Return the (X, Y) coordinate for the center point of the cell that contains the specified text.  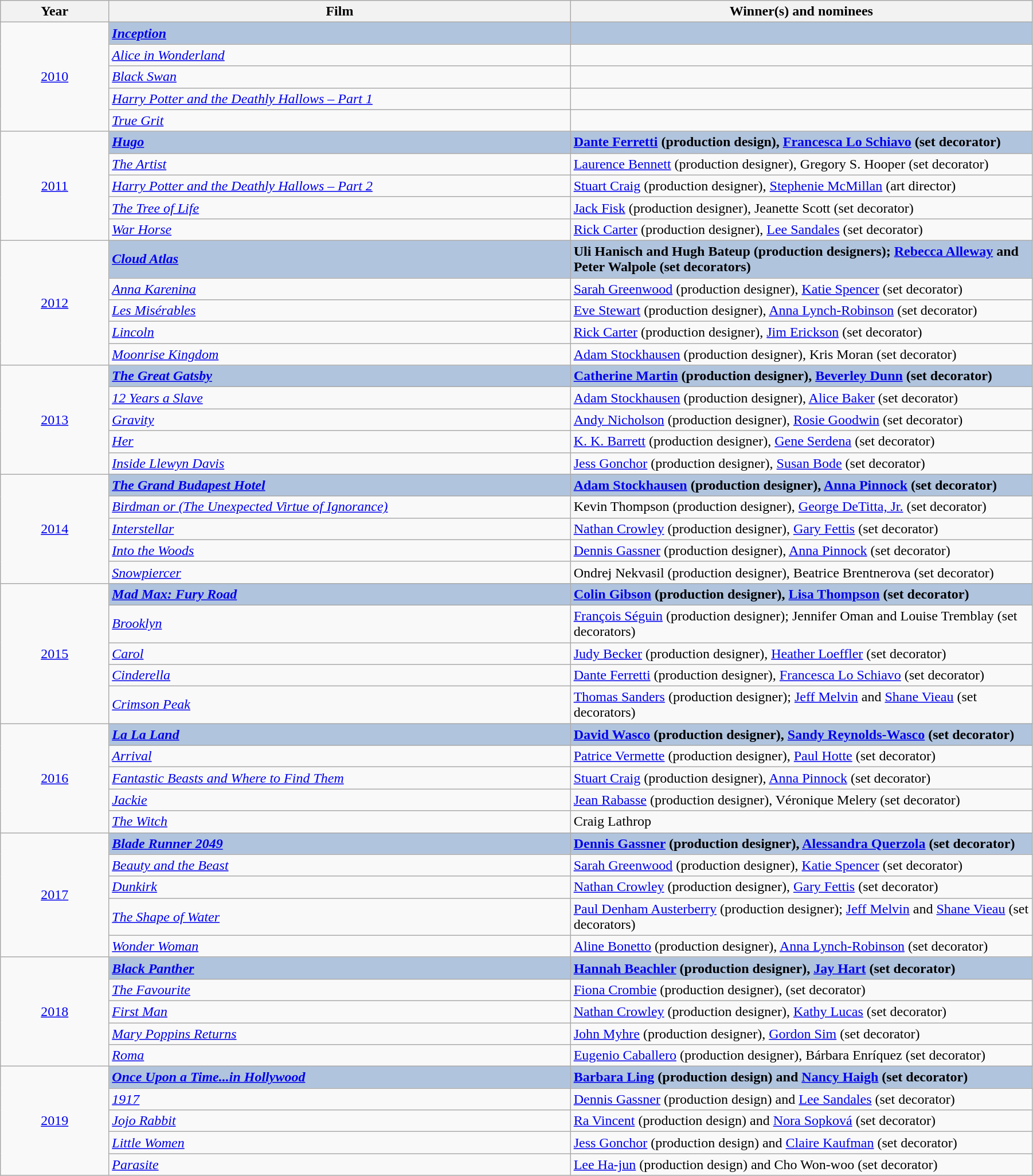
Hannah Beachler (production designer), Jay Hart (set decorator) (801, 968)
Dante Ferretti (production designer), Francesca Lo Schiavo (set decorator) (801, 675)
Dennis Gassner (production designer), Alessandra Querzola (set decorator) (801, 843)
Interstellar (339, 529)
Once Upon a Time...in Hollywood (339, 1077)
Dennis Gassner (production designer), Anna Pinnock (set decorator) (801, 550)
2016 (55, 778)
Jean Rabasse (production designer), Véronique Melery (set decorator) (801, 800)
True Grit (339, 120)
Fiona Crombie (production designer), (set decorator) (801, 990)
Inception (339, 33)
Anna Karenina (339, 288)
Dennis Gassner (production design) and Lee Sandales (set decorator) (801, 1099)
Craig Lathrop (801, 822)
Arrival (339, 756)
2018 (55, 1011)
The Shape of Water (339, 916)
2019 (55, 1121)
12 Years a Slave (339, 398)
Hugo (339, 142)
Kevin Thompson (production designer), George DeTitta, Jr. (set decorator) (801, 507)
Black Swan (339, 77)
Black Panther (339, 968)
Dunkirk (339, 887)
Roma (339, 1056)
Winner(s) and nominees (801, 11)
The Tree of Life (339, 208)
Cloud Atlas (339, 259)
Uli Hanisch and Hugh Bateup (production designers); Rebecca Alleway and Peter Walpole (set decorators) (801, 259)
Stuart Craig (production designer), Anna Pinnock (set decorator) (801, 778)
Les Misérables (339, 311)
Paul Denham Austerberry (production designer); Jeff Melvin and Shane Vieau (set decorators) (801, 916)
Colin Gibson (production designer), Lisa Thompson (set decorator) (801, 594)
Parasite (339, 1165)
Rick Carter (production designer), Lee Sandales (set decorator) (801, 229)
Jojo Rabbit (339, 1121)
2015 (55, 653)
Alice in Wonderland (339, 55)
François Séguin (production designer); Jennifer Oman and Louise Tremblay (set decorators) (801, 624)
Carol (339, 653)
Adam Stockhausen (production designer), Kris Moran (set decorator) (801, 354)
John Myhre (production designer), Gordon Sim (set decorator) (801, 1034)
Ra Vincent (production design) and Nora Sopková (set decorator) (801, 1121)
Stuart Craig (production designer), Stephenie McMillan (art director) (801, 186)
2013 (55, 420)
Harry Potter and the Deathly Hallows – Part 1 (339, 99)
Wonder Woman (339, 946)
K. K. Barrett (production designer), Gene Serdena (set decorator) (801, 442)
Year (55, 11)
2012 (55, 303)
Dante Ferretti (production design), Francesca Lo Schiavo (set decorator) (801, 142)
Snowpiercer (339, 572)
Mad Max: Fury Road (339, 594)
Barbara Ling (production design) and Nancy Haigh (set decorator) (801, 1077)
Film (339, 11)
Crimson Peak (339, 705)
Jess Gonchor (production designer), Susan Bode (set decorator) (801, 463)
Andy Nicholson (production designer), Rosie Goodwin (set decorator) (801, 420)
The Favourite (339, 990)
Jack Fisk (production designer), Jeanette Scott (set decorator) (801, 208)
Nathan Crowley (production designer), Kathy Lucas (set decorator) (801, 1011)
Brooklyn (339, 624)
Birdman or (The Unexpected Virtue of Ignorance) (339, 507)
The Witch (339, 822)
Lincoln (339, 333)
First Man (339, 1011)
Jess Gonchor (production design) and Claire Kaufman (set decorator) (801, 1143)
2017 (55, 894)
1917 (339, 1099)
Blade Runner 2049 (339, 843)
Eve Stewart (production designer), Anna Lynch-Robinson (set decorator) (801, 311)
Eugenio Caballero (production designer), Bárbara Enríquez (set decorator) (801, 1056)
Harry Potter and the Deathly Hallows – Part 2 (339, 186)
Adam Stockhausen (production designer), Anna Pinnock (set decorator) (801, 485)
Moonrise Kingdom (339, 354)
The Grand Budapest Hotel (339, 485)
Mary Poppins Returns (339, 1034)
Thomas Sanders (production designer); Jeff Melvin and Shane Vieau (set decorators) (801, 705)
Judy Becker (production designer), Heather Loeffler (set decorator) (801, 653)
Her (339, 442)
Jackie (339, 800)
Gravity (339, 420)
2011 (55, 186)
The Artist (339, 164)
Inside Llewyn Davis (339, 463)
Patrice Vermette (production designer), Paul Hotte (set decorator) (801, 756)
War Horse (339, 229)
Ondrej Nekvasil (production designer), Beatrice Brentnerova (set decorator) (801, 572)
Lee Ha-jun (production design) and Cho Won-woo (set decorator) (801, 1165)
Laurence Bennett (production designer), Gregory S. Hooper (set decorator) (801, 164)
The Great Gatsby (339, 376)
Catherine Martin (production designer), Beverley Dunn (set decorator) (801, 376)
Fantastic Beasts and Where to Find Them (339, 778)
La La Land (339, 734)
2010 (55, 77)
Beauty and the Beast (339, 865)
2014 (55, 529)
Little Women (339, 1143)
Into the Woods (339, 550)
Aline Bonetto (production designer), Anna Lynch-Robinson (set decorator) (801, 946)
Rick Carter (production designer), Jim Erickson (set decorator) (801, 333)
Adam Stockhausen (production designer), Alice Baker (set decorator) (801, 398)
David Wasco (production designer), Sandy Reynolds-Wasco (set decorator) (801, 734)
Cinderella (339, 675)
